From the cell containing the given text, extract its center point as [x, y] coordinate. 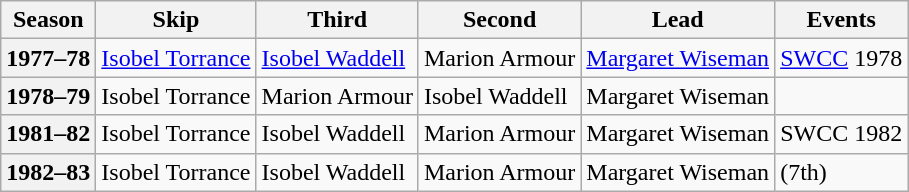
1981–82 [48, 134]
Second [499, 20]
Lead [678, 20]
SWCC 1978 [842, 58]
1982–83 [48, 172]
Events [842, 20]
Season [48, 20]
1978–79 [48, 96]
Third [337, 20]
SWCC 1982 [842, 134]
(7th) [842, 172]
1977–78 [48, 58]
Skip [176, 20]
